Detect which cell encompasses the target text, then output its (X, Y) center coordinate. 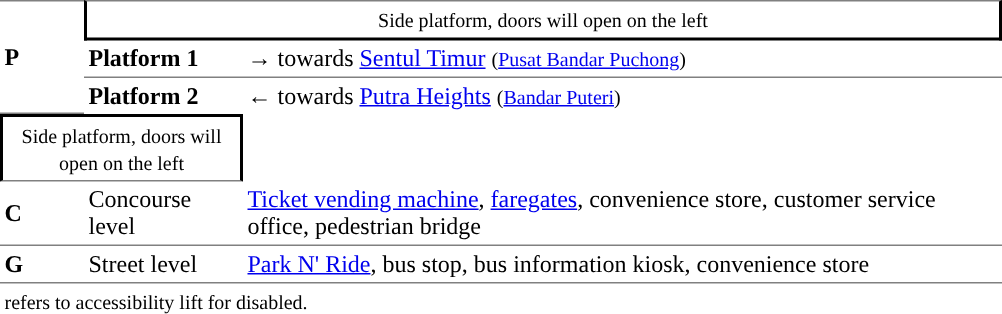
Platform 2 (164, 96)
P (42, 57)
← towards Putra Heights (Bandar Puteri) (622, 96)
Concourse level (164, 214)
C (42, 214)
Ticket vending machine, faregates, convenience store, customer service office, pedestrian bridge (622, 214)
Street level (164, 264)
G (42, 264)
Platform 1 (164, 59)
→ towards Sentul Timur (Pusat Bandar Puchong) (622, 59)
Park N' Ride, bus stop, bus information kiosk, convenience store (622, 264)
